Pinpoint the cell where the given text exists, returning its (x, y) midpoint coordinate. 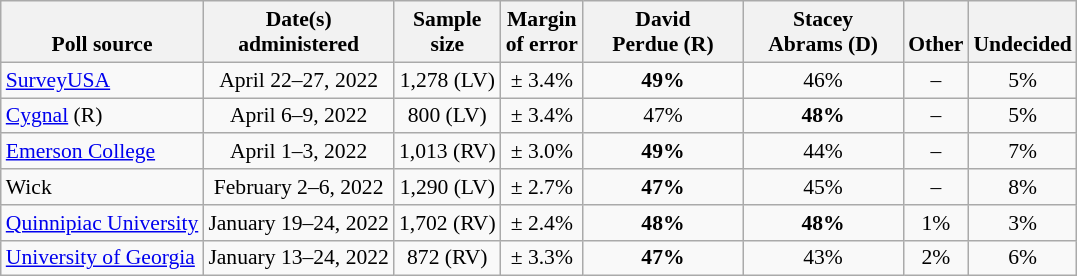
46% (823, 80)
2% (936, 258)
872 (RV) (448, 258)
Other (936, 32)
45% (823, 187)
University of Georgia (102, 258)
January 19–24, 2022 (298, 223)
± 3.3% (542, 258)
April 1–3, 2022 (298, 152)
44% (823, 152)
April 22–27, 2022 (298, 80)
Cygnal (R) (102, 116)
Emerson College (102, 152)
1,013 (RV) (448, 152)
StaceyAbrams (D) (823, 32)
DavidPerdue (R) (663, 32)
1,290 (LV) (448, 187)
± 2.7% (542, 187)
8% (1022, 187)
1,278 (LV) (448, 80)
Poll source (102, 32)
April 6–9, 2022 (298, 116)
800 (LV) (448, 116)
1% (936, 223)
Marginof error (542, 32)
1,702 (RV) (448, 223)
Quinnipiac University (102, 223)
Date(s)administered (298, 32)
3% (1022, 223)
SurveyUSA (102, 80)
Wick (102, 187)
January 13–24, 2022 (298, 258)
February 2–6, 2022 (298, 187)
43% (823, 258)
Samplesize (448, 32)
6% (1022, 258)
± 3.0% (542, 152)
7% (1022, 152)
Undecided (1022, 32)
± 2.4% (542, 223)
